Return (X, Y) of the center of cell containing provided text 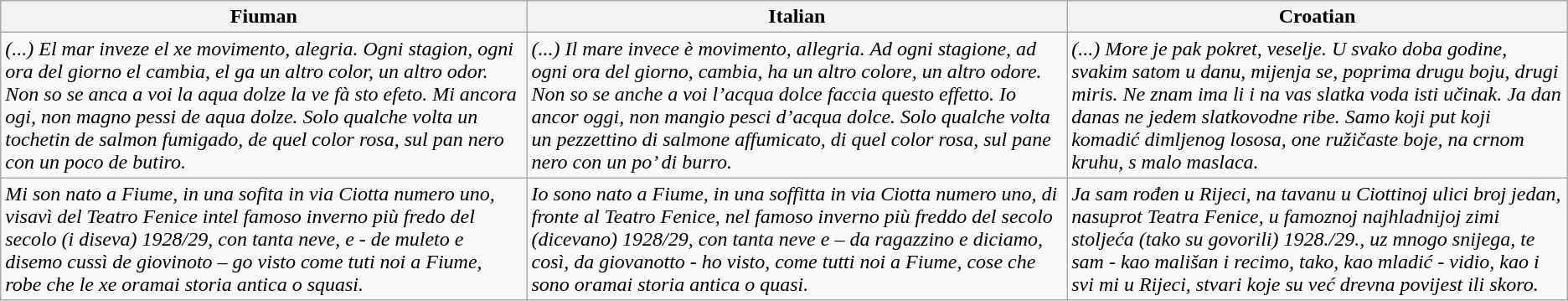
Italian (797, 17)
Croatian (1318, 17)
Fiuman (264, 17)
